Find where the given text appears and provide that cell's center as [X, Y] coordinate. 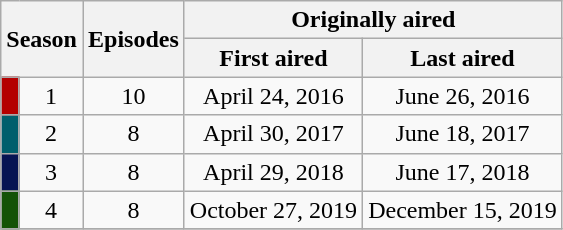
First aired [273, 58]
10 [133, 96]
June 17, 2018 [463, 172]
Episodes [133, 39]
April 24, 2016 [273, 96]
June 18, 2017 [463, 134]
Last aired [463, 58]
December 15, 2019 [463, 210]
4 [50, 210]
April 30, 2017 [273, 134]
Season [42, 39]
1 [50, 96]
June 26, 2016 [463, 96]
2 [50, 134]
3 [50, 172]
April 29, 2018 [273, 172]
October 27, 2019 [273, 210]
Originally aired [373, 20]
